For the text-containing cell, return its midpoint in (X, Y) coordinate format. 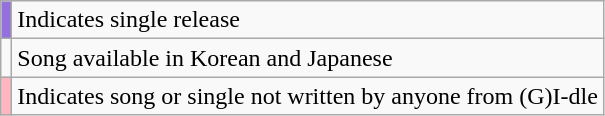
Indicates single release (308, 20)
Indicates song or single not written by anyone from (G)I-dle (308, 96)
Song available in Korean and Japanese (308, 58)
